Find where the given text appears and provide that cell's center as (X, Y) coordinate. 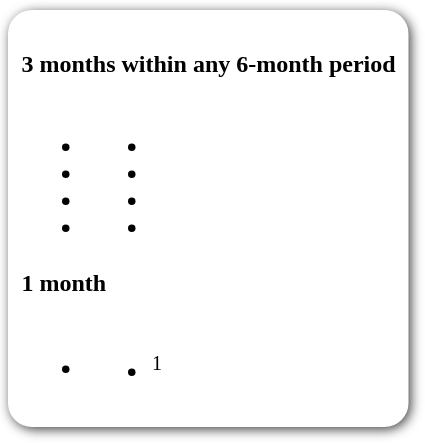
1 (126, 356)
3 months within any 6-month period 1 month 1 (208, 218)
